Determine the (x, y) coordinate at the center of the cell enclosing the given text.  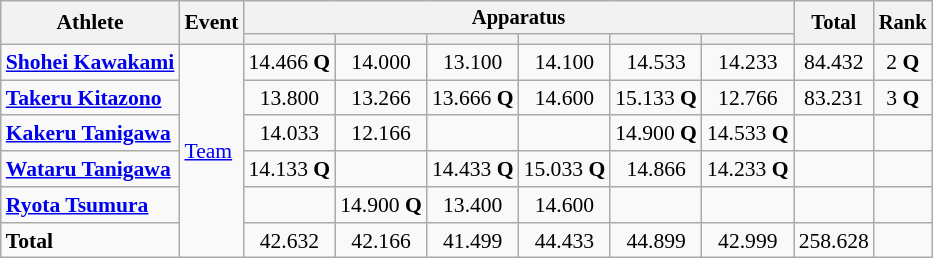
15.133 Q (656, 98)
83.231 (834, 98)
2 Q (903, 63)
Wataru Tanigawa (90, 169)
14.233 (748, 63)
12.166 (381, 134)
Apparatus (519, 18)
14.866 (656, 169)
84.432 (834, 63)
14.433 Q (473, 169)
3 Q (903, 98)
14.233 Q (748, 169)
14.533 Q (748, 134)
Athlete (90, 22)
13.400 (473, 205)
13.800 (290, 98)
14.000 (381, 63)
14.466 Q (290, 63)
Rank (903, 22)
13.100 (473, 63)
14.100 (565, 63)
Kakeru Tanigawa (90, 134)
Ryota Tsumura (90, 205)
15.033 Q (565, 169)
14.133 Q (290, 169)
Shohei Kawakami (90, 63)
Event (211, 22)
Takeru Kitazono (90, 98)
14.033 (290, 134)
13.266 (381, 98)
12.766 (748, 98)
14.533 (656, 63)
Total (834, 22)
13.666 Q (473, 98)
